Find where the given text appears and provide that cell's center as [x, y] coordinate. 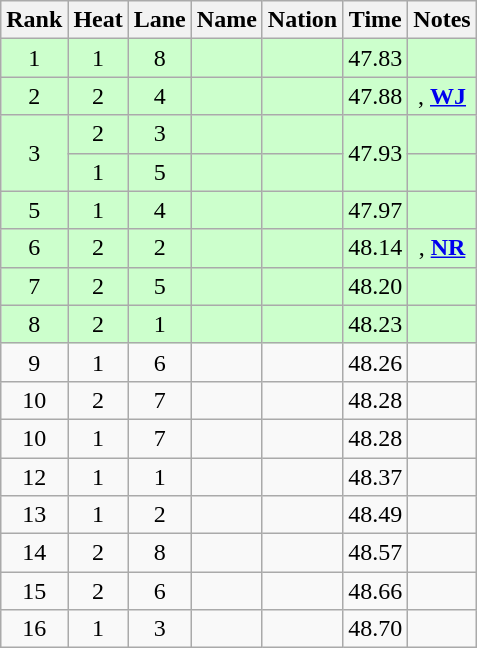
Notes [442, 20]
14 [34, 553]
Time [376, 20]
Lane [160, 20]
48.49 [376, 515]
15 [34, 591]
Heat [98, 20]
, WJ [442, 96]
47.88 [376, 96]
12 [34, 477]
48.66 [376, 591]
48.70 [376, 629]
47.93 [376, 153]
47.97 [376, 210]
48.57 [376, 553]
Nation [302, 20]
13 [34, 515]
Rank [34, 20]
48.37 [376, 477]
16 [34, 629]
48.23 [376, 324]
Name [226, 20]
48.14 [376, 248]
48.26 [376, 362]
48.20 [376, 286]
, NR [442, 248]
9 [34, 362]
47.83 [376, 58]
